Locate the cell with the specified text and output its [x, y] center coordinate. 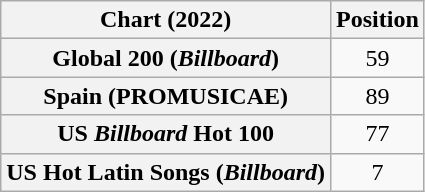
Position [378, 20]
59 [378, 58]
US Hot Latin Songs (Billboard) [166, 172]
Spain (PROMUSICAE) [166, 96]
Global 200 (Billboard) [166, 58]
Chart (2022) [166, 20]
US Billboard Hot 100 [166, 134]
77 [378, 134]
7 [378, 172]
89 [378, 96]
